Determine the [X, Y] coordinate at the center of the cell enclosing the given text.  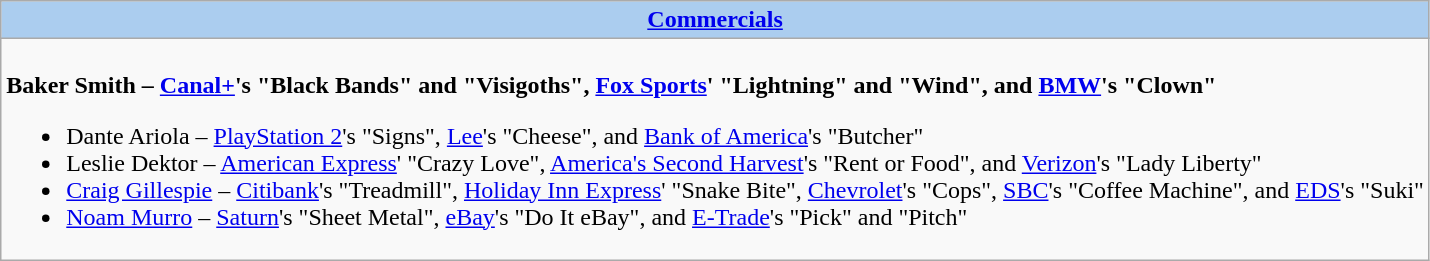
Commercials [716, 20]
